Return the [x, y] coordinate for the center point of the cell that contains the specified text.  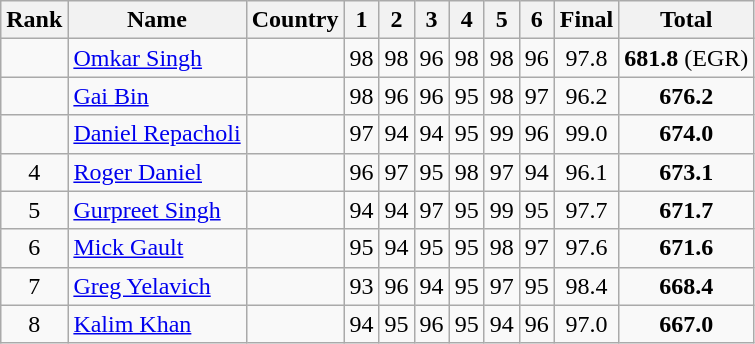
681.8 (EGR) [686, 58]
Kalim Khan [157, 324]
Total [686, 20]
673.1 [686, 172]
8 [34, 324]
671.7 [686, 210]
674.0 [686, 134]
Name [157, 20]
7 [34, 286]
98.4 [586, 286]
Mick Gault [157, 248]
1 [362, 20]
Daniel Repacholi [157, 134]
Country [295, 20]
Gurpreet Singh [157, 210]
93 [362, 286]
Gai Bin [157, 96]
2 [396, 20]
97.8 [586, 58]
97.0 [586, 324]
Greg Yelavich [157, 286]
676.2 [686, 96]
97.7 [586, 210]
668.4 [686, 286]
Roger Daniel [157, 172]
3 [432, 20]
96.2 [586, 96]
Omkar Singh [157, 58]
96.1 [586, 172]
671.6 [686, 248]
Rank [34, 20]
667.0 [686, 324]
Final [586, 20]
99.0 [586, 134]
97.6 [586, 248]
